Provide the (x, y) coordinate of the cell's center where the given text is located.  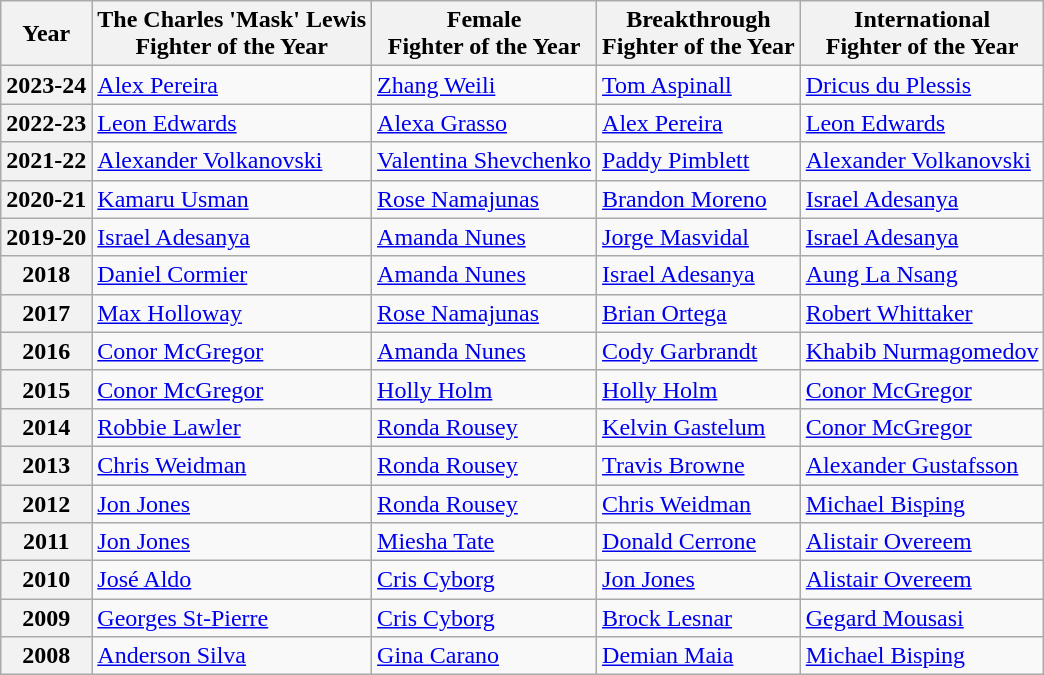
Alexander Gustafsson (922, 465)
2023-24 (46, 85)
2013 (46, 465)
2018 (46, 275)
Max Holloway (232, 313)
Robert Whittaker (922, 313)
Khabib Nurmagomedov (922, 351)
2012 (46, 503)
Paddy Pimblett (699, 161)
Anderson Silva (232, 656)
Cody Garbrandt (699, 351)
Year (46, 34)
2014 (46, 427)
BreakthroughFighter of the Year (699, 34)
2022-23 (46, 123)
Gina Carano (484, 656)
2020-21 (46, 199)
Gegard Mousasi (922, 618)
The Charles 'Mask' LewisFighter of the Year (232, 34)
Brock Lesnar (699, 618)
Kelvin Gastelum (699, 427)
2010 (46, 580)
InternationalFighter of the Year (922, 34)
2009 (46, 618)
José Aldo (232, 580)
Donald Cerrone (699, 542)
Tom Aspinall (699, 85)
Dricus du Plessis (922, 85)
2008 (46, 656)
FemaleFighter of the Year (484, 34)
Brandon Moreno (699, 199)
Robbie Lawler (232, 427)
Valentina Shevchenko (484, 161)
2021-22 (46, 161)
Aung La Nsang (922, 275)
Georges St-Pierre (232, 618)
Zhang Weili (484, 85)
2015 (46, 389)
2017 (46, 313)
2011 (46, 542)
Brian Ortega (699, 313)
Alexa Grasso (484, 123)
Jorge Masvidal (699, 237)
Miesha Tate (484, 542)
Kamaru Usman (232, 199)
Demian Maia (699, 656)
Daniel Cormier (232, 275)
2016 (46, 351)
Travis Browne (699, 465)
2019-20 (46, 237)
